Capture the cell that displays the provided text and extract its [X, Y] central coordinate. 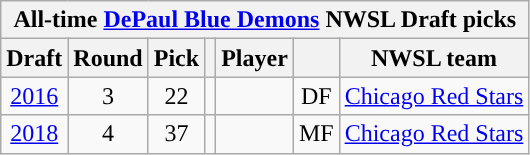
Draft [34, 58]
All-time DePaul Blue Demons NWSL Draft picks [265, 20]
Pick [176, 58]
2018 [34, 134]
2016 [34, 96]
MF [316, 134]
Player [255, 58]
4 [108, 134]
DF [316, 96]
Round [108, 58]
37 [176, 134]
22 [176, 96]
NWSL team [434, 58]
3 [108, 96]
